Determine the [x, y] coordinate at the center of the cell enclosing the given text.  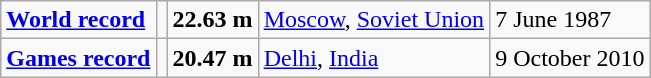
7 June 1987 [570, 20]
20.47 m [212, 58]
Moscow, Soviet Union [374, 20]
22.63 m [212, 20]
9 October 2010 [570, 58]
Delhi, India [374, 58]
Games record [78, 58]
World record [78, 20]
